Scan for the cell matching the given text and deliver its [X, Y] coordinate at center. 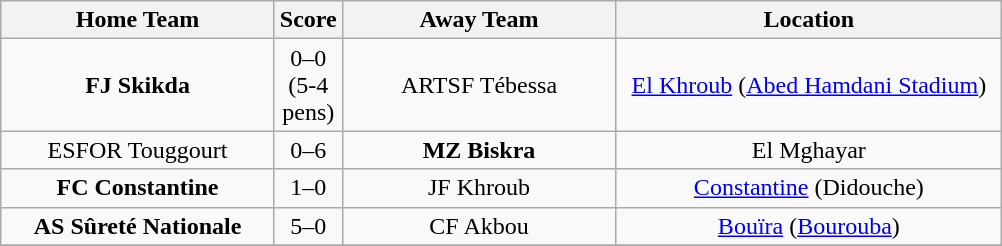
5–0 [308, 226]
Score [308, 20]
Constantine (Didouche) [809, 188]
CF Akbou [479, 226]
FJ Skikda [138, 85]
El Mghayar [809, 150]
1–0 [308, 188]
AS Sûreté Nationale [138, 226]
0–0 (5-4 pens) [308, 85]
Home Team [138, 20]
JF Khroub [479, 188]
FC Constantine [138, 188]
ARTSF Tébessa [479, 85]
Location [809, 20]
0–6 [308, 150]
Away Team [479, 20]
El Khroub (Abed Hamdani Stadium) [809, 85]
MZ Biskra [479, 150]
Bouïra (Bourouba) [809, 226]
ESFOR Touggourt [138, 150]
